Extract the [x, y] coordinate from the center of the cell holding the provided text.  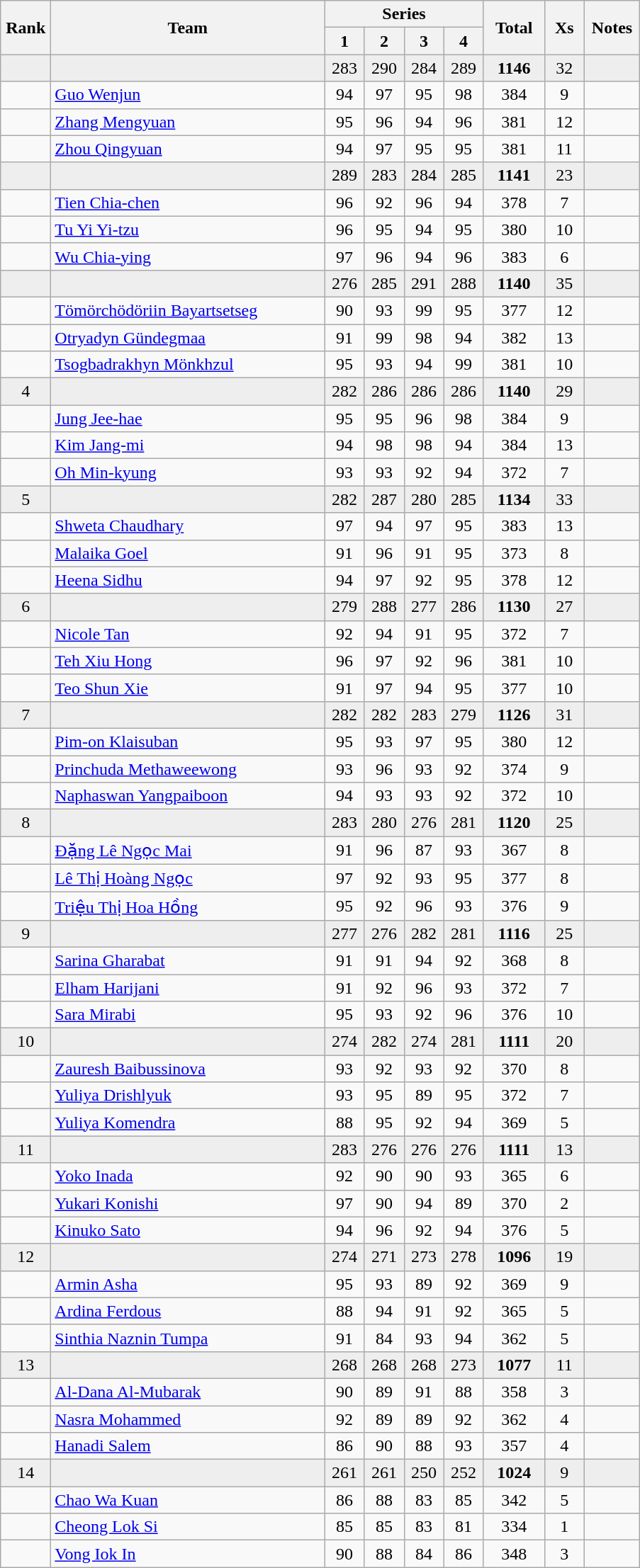
Sarina Gharabat [188, 960]
Rank [26, 28]
29 [564, 392]
14 [26, 1473]
Tien Chia-chen [188, 203]
Tsogbadrakhyn Mönkhzul [188, 365]
Ardina Ferdous [188, 1311]
Shweta Chaudhary [188, 526]
Team [188, 28]
Princhuda Methaweewong [188, 768]
Kinuko Sato [188, 1230]
Guo Wenjun [188, 95]
290 [384, 68]
Zauresh Baibussinova [188, 1069]
33 [564, 499]
1120 [514, 823]
Notes [612, 28]
87 [424, 851]
Xs [564, 28]
Nicole Tan [188, 634]
Kim Jang-mi [188, 445]
291 [424, 283]
287 [384, 499]
334 [514, 1527]
23 [564, 176]
27 [564, 607]
1141 [514, 176]
358 [514, 1392]
Heena Sidhu [188, 580]
Tu Yi Yi-tzu [188, 229]
Nasra Mohammed [188, 1419]
Yuliya Komendra [188, 1123]
1130 [514, 607]
278 [464, 1257]
Cheong Lok Si [188, 1527]
20 [564, 1042]
Jung Jee-hae [188, 419]
374 [514, 768]
271 [384, 1257]
1077 [514, 1365]
Triệu Thị Hoa Hồng [188, 907]
Series [404, 14]
Zhang Mengyuan [188, 122]
Yoko Inada [188, 1176]
252 [464, 1473]
Oh Min-kyung [188, 472]
357 [514, 1446]
Elham Harijani [188, 988]
Tömörchödöriin Bayartsetseg [188, 310]
Teh Xiu Hong [188, 661]
373 [514, 553]
19 [564, 1257]
Zhou Qingyuan [188, 149]
Malaika Goel [188, 553]
Yuliya Drishlyuk [188, 1096]
Armin Asha [188, 1284]
Pim-on Klaisuban [188, 742]
Hanadi Salem [188, 1446]
1134 [514, 499]
32 [564, 68]
1096 [514, 1257]
250 [424, 1473]
Sara Mirabi [188, 1015]
348 [514, 1554]
35 [564, 283]
Sinthia Naznin Tumpa [188, 1338]
382 [514, 338]
368 [514, 960]
Teo Shun Xie [188, 688]
Yukari Konishi [188, 1203]
Vong Iok In [188, 1554]
81 [464, 1527]
Chao Wa Kuan [188, 1500]
1116 [514, 933]
Đặng Lê Ngọc Mai [188, 851]
1024 [514, 1473]
367 [514, 851]
Otryadyn Gündegmaa [188, 338]
342 [514, 1500]
Al-Dana Al-Mubarak [188, 1392]
1146 [514, 68]
1126 [514, 715]
Wu Chia-ying [188, 256]
Lê Thị Hoàng Ngọc [188, 878]
Total [514, 28]
Naphaswan Yangpaiboon [188, 796]
31 [564, 715]
